Scan for the cell matching the given text and deliver its (X, Y) coordinate at center. 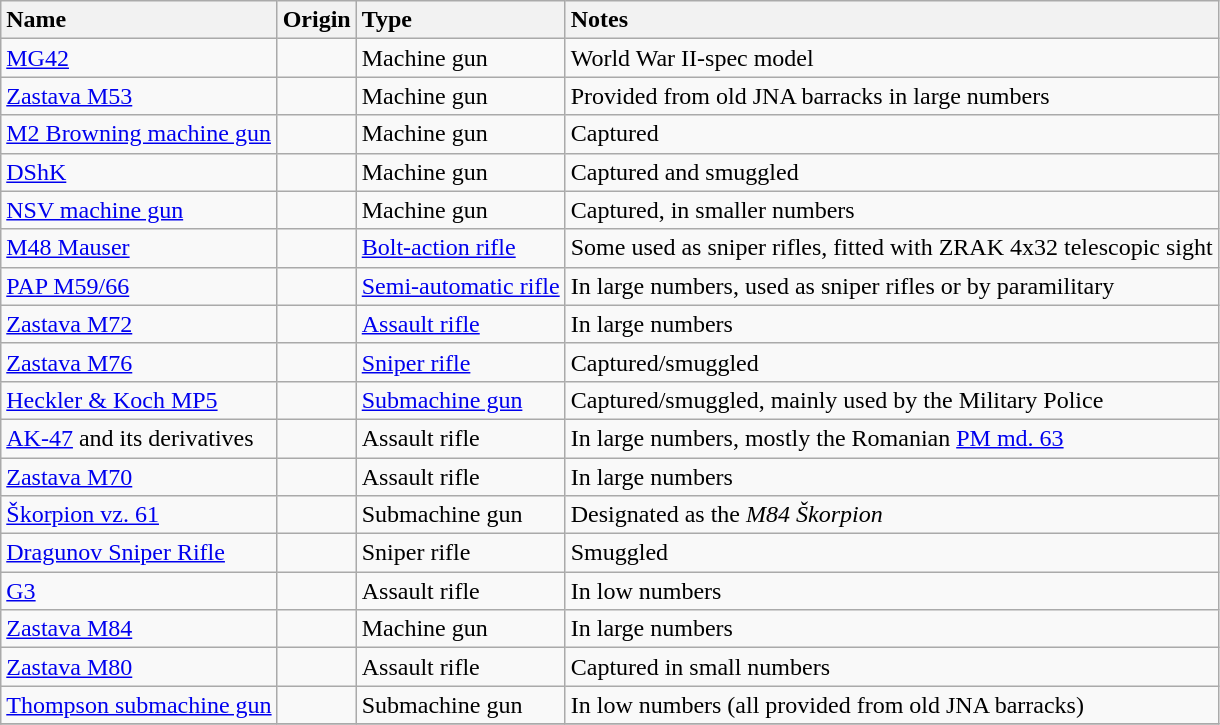
Designated as the M84 Škorpion (892, 515)
AK-47 and its derivatives (139, 438)
In large numbers, used as sniper rifles or by paramilitary (892, 286)
In low numbers (all provided from old JNA barracks) (892, 705)
M2 Browning machine gun (139, 134)
In low numbers (892, 591)
Some used as sniper rifles, fitted with ZRAK 4x32 telescopic sight (892, 248)
Zastava M53 (139, 96)
Captured/smuggled (892, 362)
Type (460, 20)
Notes (892, 20)
Zastava M80 (139, 667)
Dragunov Sniper Rifle (139, 553)
Name (139, 20)
Zastava M70 (139, 477)
Semi-automatic rifle (460, 286)
Captured and smuggled (892, 172)
Thompson submachine gun (139, 705)
PAP M59/66 (139, 286)
World War II-spec model (892, 58)
Zastava M76 (139, 362)
Captured, in smaller numbers (892, 210)
Škorpion vz. 61 (139, 515)
Heckler & Koch MP5 (139, 400)
Captured/smuggled, mainly used by the Military Police (892, 400)
G3 (139, 591)
Zastava M72 (139, 324)
DShK (139, 172)
Origin (316, 20)
Smuggled (892, 553)
Captured in small numbers (892, 667)
Captured (892, 134)
M48 Mauser (139, 248)
MG42 (139, 58)
Provided from old JNA barracks in large numbers (892, 96)
In large numbers, mostly the Romanian PM md. 63 (892, 438)
Bolt-action rifle (460, 248)
NSV machine gun (139, 210)
Zastava M84 (139, 629)
